Search for the cell housing the specified text and yield its (x, y) center coordinate. 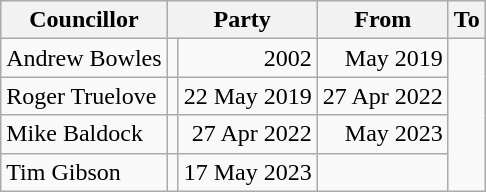
Roger Truelove (84, 96)
Party (242, 20)
22 May 2019 (248, 96)
17 May 2023 (248, 172)
Andrew Bowles (84, 58)
To (466, 20)
From (382, 20)
May 2023 (382, 134)
Councillor (84, 20)
2002 (248, 58)
Mike Baldock (84, 134)
May 2019 (382, 58)
Tim Gibson (84, 172)
